Search for the cell housing the specified text and yield its (X, Y) center coordinate. 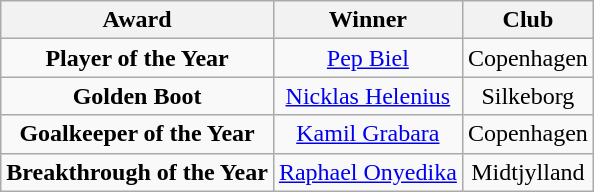
Silkeborg (528, 96)
Kamil Grabara (368, 134)
Award (138, 20)
Club (528, 20)
Winner (368, 20)
Nicklas Helenius (368, 96)
Midtjylland (528, 172)
Pep Biel (368, 58)
Raphael Onyedika (368, 172)
Golden Boot (138, 96)
Breakthrough of the Year (138, 172)
Goalkeeper of the Year (138, 134)
Player of the Year (138, 58)
